Determine the [x, y] coordinate at the center of the cell enclosing the given text.  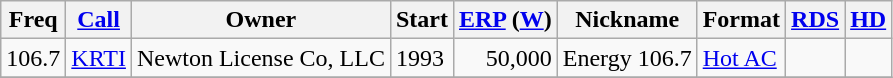
Energy 106.7 [627, 58]
HD [868, 20]
KRTI [99, 58]
Call [99, 20]
Format [741, 20]
Owner [260, 20]
RDS [816, 20]
1993 [422, 58]
Nickname [627, 20]
Newton License Co, LLC [260, 58]
Start [422, 20]
Hot AC [741, 58]
106.7 [34, 58]
Freq [34, 20]
50,000 [505, 58]
ERP (W) [505, 20]
